Scan for the cell matching the given text and deliver its [X, Y] coordinate at center. 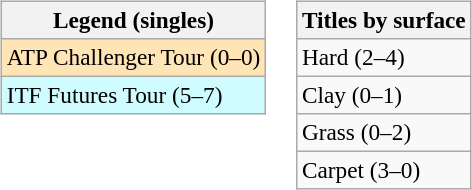
Carpet (3–0) [384, 171]
ATP Challenger Tour (0–0) [133, 57]
Legend (singles) [133, 20]
ITF Futures Tour (5–7) [133, 95]
Clay (0–1) [384, 95]
Titles by surface [384, 20]
Grass (0–2) [384, 133]
Hard (2–4) [384, 57]
